From the cell containing the given text, extract its center point as (X, Y) coordinate. 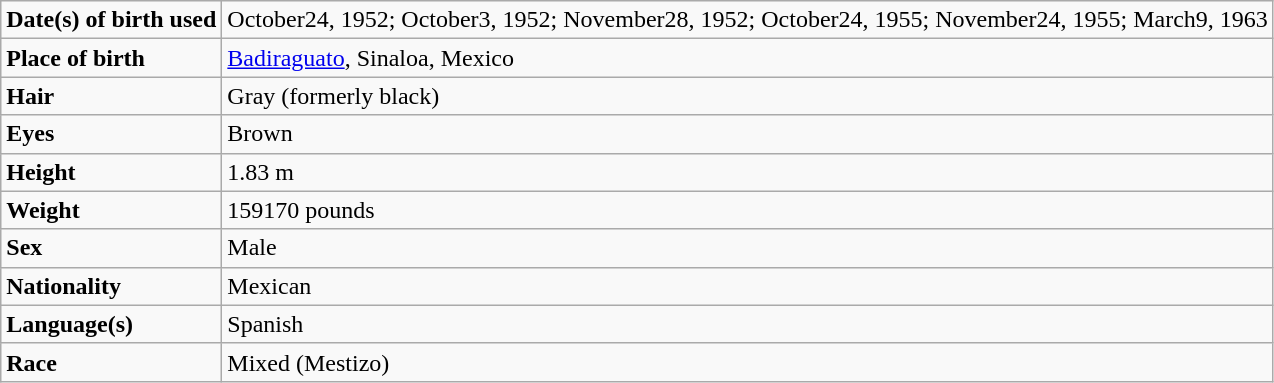
Mixed (Mestizo) (748, 362)
Sex (112, 248)
Badiraguato, Sinaloa, Mexico (748, 58)
1.83 m (748, 172)
Gray (formerly black) (748, 96)
Spanish (748, 324)
Date(s) of birth used (112, 20)
Race (112, 362)
Hair (112, 96)
Mexican (748, 286)
Eyes (112, 134)
Height (112, 172)
159170 pounds (748, 210)
October24, 1952; October3, 1952; November28, 1952; October24, 1955; November24, 1955; March9, 1963 (748, 20)
Weight (112, 210)
Male (748, 248)
Language(s) (112, 324)
Nationality (112, 286)
Brown (748, 134)
Place of birth (112, 58)
